Detect which cell encompasses the target text, then output its [x, y] center coordinate. 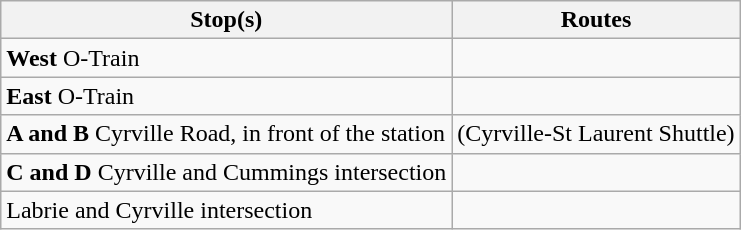
Labrie and Cyrville intersection [226, 210]
West O-Train [226, 58]
(Cyrville-St Laurent Shuttle) [596, 134]
C and D Cyrville and Cummings intersection [226, 172]
Stop(s) [226, 20]
A and B Cyrville Road, in front of the station [226, 134]
Routes [596, 20]
East O-Train [226, 96]
